Scan for the cell matching the given text and deliver its (x, y) coordinate at center. 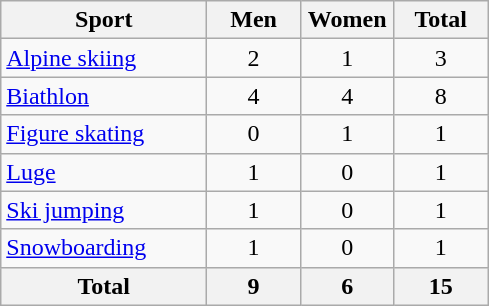
6 (347, 286)
9 (254, 286)
Women (347, 20)
8 (441, 96)
Men (254, 20)
Ski jumping (104, 210)
Figure skating (104, 134)
15 (441, 286)
Alpine skiing (104, 58)
Sport (104, 20)
3 (441, 58)
Snowboarding (104, 248)
Luge (104, 172)
Biathlon (104, 96)
2 (254, 58)
